Pinpoint the cell where the given text exists, returning its [X, Y] midpoint coordinate. 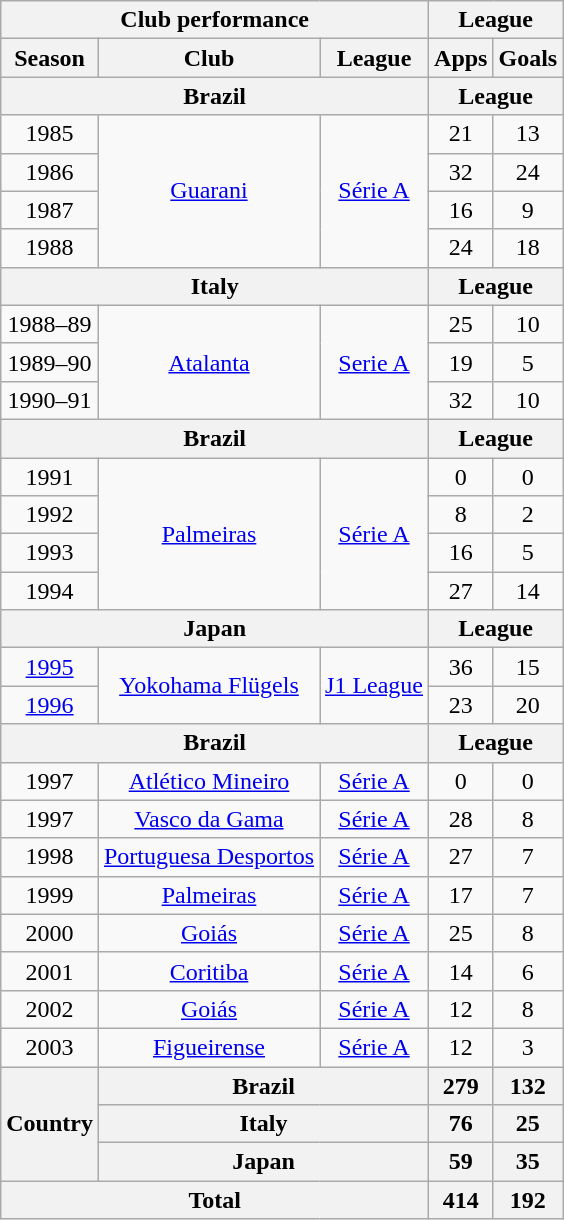
1987 [50, 210]
1999 [50, 895]
1988–89 [50, 324]
1989–90 [50, 362]
13 [528, 134]
1998 [50, 857]
2000 [50, 933]
Coritiba [208, 971]
Club [208, 58]
2002 [50, 1009]
15 [528, 667]
1996 [50, 705]
1991 [50, 477]
Yokohama Flügels [208, 686]
28 [461, 819]
17 [461, 895]
Figueirense [208, 1047]
18 [528, 248]
J1 League [374, 686]
1993 [50, 553]
1995 [50, 667]
1992 [50, 515]
23 [461, 705]
279 [461, 1085]
36 [461, 667]
Total [215, 1200]
2001 [50, 971]
Guarani [208, 191]
1985 [50, 134]
2 [528, 515]
21 [461, 134]
192 [528, 1200]
Club performance [215, 20]
Country [50, 1123]
414 [461, 1200]
Apps [461, 58]
3 [528, 1047]
6 [528, 971]
76 [461, 1124]
2003 [50, 1047]
19 [461, 362]
1994 [50, 591]
Atlético Mineiro [208, 781]
1988 [50, 248]
1986 [50, 172]
Vasco da Gama [208, 819]
35 [528, 1162]
132 [528, 1085]
59 [461, 1162]
20 [528, 705]
Serie A [374, 362]
9 [528, 210]
Atalanta [208, 362]
Portuguesa Desportos [208, 857]
Season [50, 58]
1990–91 [50, 400]
Goals [528, 58]
